Detect which cell encompasses the target text, then output its [x, y] center coordinate. 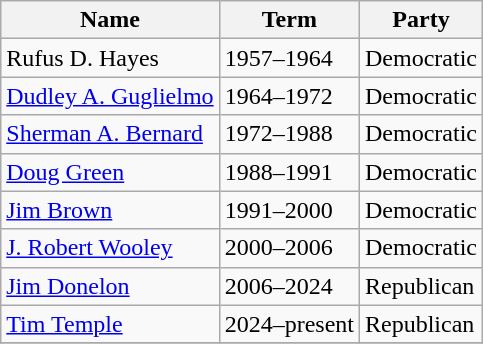
1957–1964 [289, 58]
Rufus D. Hayes [110, 58]
2006–2024 [289, 286]
Jim Brown [110, 210]
Term [289, 20]
Jim Donelon [110, 286]
2024–present [289, 324]
Dudley A. Guglielmo [110, 96]
Name [110, 20]
1972–1988 [289, 134]
Doug Green [110, 172]
2000–2006 [289, 248]
1964–1972 [289, 96]
1991–2000 [289, 210]
Sherman A. Bernard [110, 134]
J. Robert Wooley [110, 248]
Party [422, 20]
1988–1991 [289, 172]
Tim Temple [110, 324]
